Return the [X, Y] coordinate for the center point of the cell that contains the specified text.  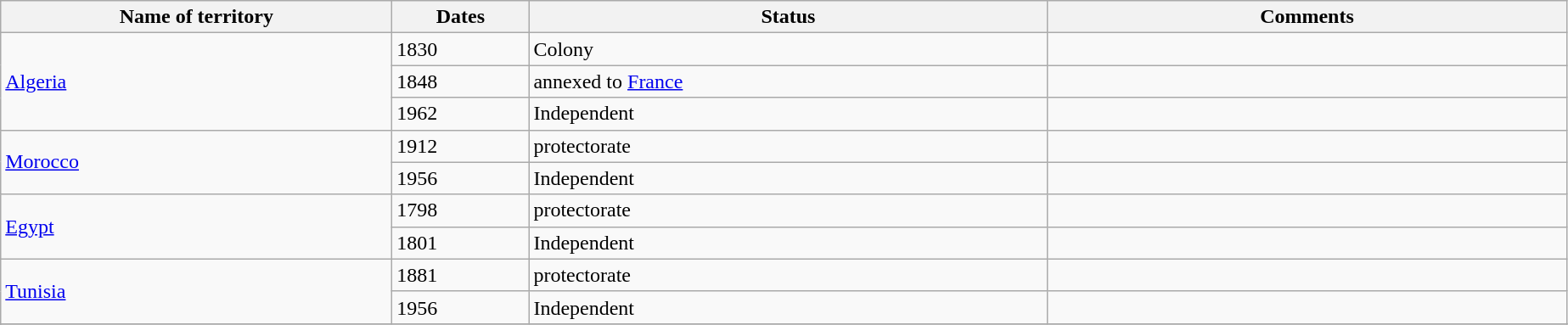
1798 [460, 210]
Comments [1307, 17]
Colony [788, 49]
Dates [460, 17]
Morocco [197, 162]
1830 [460, 49]
1881 [460, 275]
Tunisia [197, 291]
Name of territory [197, 17]
annexed to France [788, 81]
1912 [460, 146]
1848 [460, 81]
Algeria [197, 81]
1962 [460, 114]
1801 [460, 243]
Egypt [197, 227]
Status [788, 17]
